Output the [X, Y] coordinate of the center of the cell containing the given text.  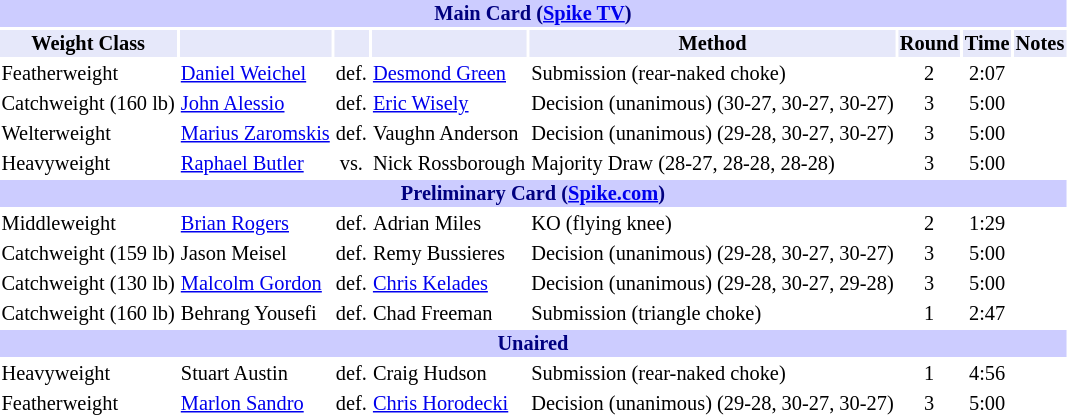
Desmond Green [448, 74]
2:47 [987, 314]
KO (flying knee) [712, 224]
Jason Meisel [255, 254]
Malcolm Gordon [255, 284]
Weight Class [88, 44]
2:07 [987, 74]
Daniel Weichel [255, 74]
Main Card (Spike TV) [533, 14]
Welterweight [88, 134]
Brian Rogers [255, 224]
Middleweight [88, 224]
1:29 [987, 224]
Decision (unanimous) (30-27, 30-27, 30-27) [712, 104]
John Alessio [255, 104]
Vaughn Anderson [448, 134]
Submission (triangle choke) [712, 314]
Marius Zaromskis [255, 134]
Notes [1040, 44]
Nick Rossborough [448, 164]
Catchweight (159 lb) [88, 254]
Behrang Yousefi [255, 314]
4:56 [987, 374]
Preliminary Card (Spike.com) [533, 194]
Unaired [533, 344]
Catchweight (130 lb) [88, 284]
Majority Draw (28-27, 28-28, 28-28) [712, 164]
Stuart Austin [255, 374]
Raphael Butler [255, 164]
Round [929, 44]
vs. [351, 164]
Chad Freeman [448, 314]
Decision (unanimous) (29-28, 30-27, 29-28) [712, 284]
Craig Hudson [448, 374]
Chris Kelades [448, 284]
Remy Bussieres [448, 254]
Adrian Miles [448, 224]
Eric Wisely [448, 104]
Time [987, 44]
Method [712, 44]
Featherweight [88, 74]
